Return the (x, y) coordinate for the center point of the cell that contains the specified text.  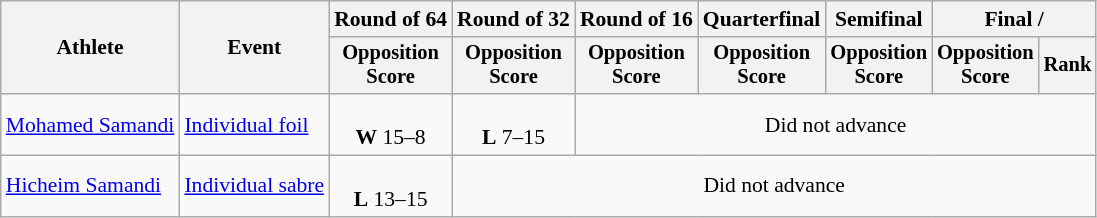
Hicheim Samandi (90, 186)
W 15–8 (390, 124)
Semifinal (878, 19)
Event (254, 48)
L 13–15 (390, 186)
Final / (1014, 19)
Rank (1068, 66)
Round of 32 (514, 19)
L 7–15 (514, 124)
Mohamed Samandi (90, 124)
Athlete (90, 48)
Round of 16 (636, 19)
Individual foil (254, 124)
Individual sabre (254, 186)
Quarterfinal (762, 19)
Round of 64 (390, 19)
